Find where the given text appears and provide that cell's center as [x, y] coordinate. 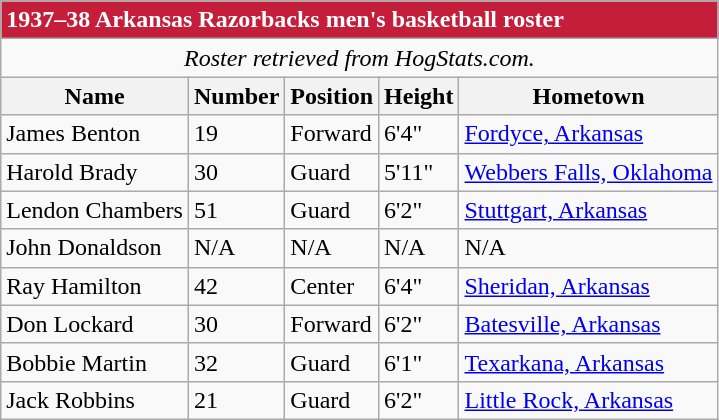
Harold Brady [95, 172]
Height [419, 96]
Sheridan, Arkansas [588, 286]
21 [236, 400]
Batesville, Arkansas [588, 324]
Roster retrieved from HogStats.com. [360, 58]
Hometown [588, 96]
Name [95, 96]
19 [236, 134]
Ray Hamilton [95, 286]
32 [236, 362]
5'11" [419, 172]
James Benton [95, 134]
42 [236, 286]
Jack Robbins [95, 400]
Fordyce, Arkansas [588, 134]
Little Rock, Arkansas [588, 400]
Bobbie Martin [95, 362]
Texarkana, Arkansas [588, 362]
Position [332, 96]
Don Lockard [95, 324]
Number [236, 96]
John Donaldson [95, 248]
1937–38 Arkansas Razorbacks men's basketball roster [360, 20]
Lendon Chambers [95, 210]
6'1" [419, 362]
Center [332, 286]
51 [236, 210]
Webbers Falls, Oklahoma [588, 172]
Stuttgart, Arkansas [588, 210]
